Output the [x, y] coordinate of the center of the cell containing the given text.  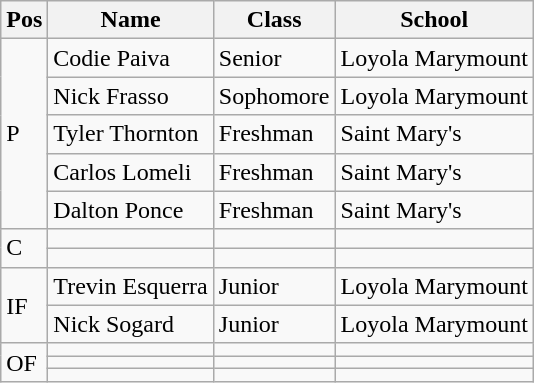
Pos [24, 20]
Tyler Thornton [130, 134]
Sophomore [274, 96]
Name [130, 20]
Class [274, 20]
Senior [274, 58]
Dalton Ponce [130, 210]
OF [24, 362]
C [24, 248]
Trevin Esquerra [130, 286]
School [434, 20]
Nick Sogard [130, 324]
P [24, 134]
Carlos Lomeli [130, 172]
Codie Paiva [130, 58]
IF [24, 305]
Nick Frasso [130, 96]
